Identify which cell holds the provided text, then report its (x, y) central coordinate. 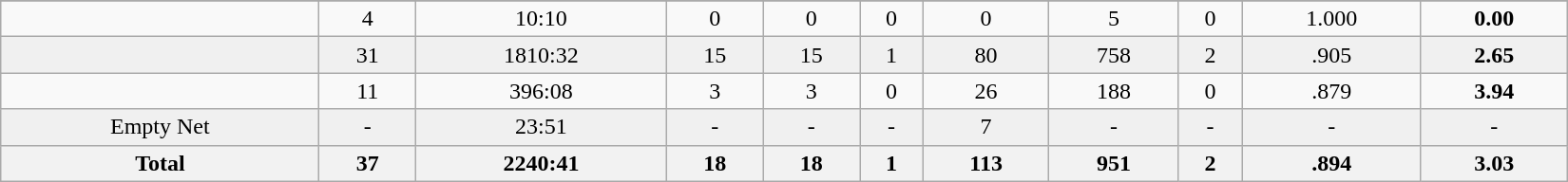
0.00 (1494, 19)
23:51 (542, 127)
1.000 (1331, 19)
951 (1114, 163)
4 (368, 19)
5 (1114, 19)
2240:41 (542, 163)
31 (368, 55)
758 (1114, 55)
80 (986, 55)
.905 (1331, 55)
Empty Net (160, 127)
Total (160, 163)
188 (1114, 91)
3.94 (1494, 91)
11 (368, 91)
7 (986, 127)
.879 (1331, 91)
10:10 (542, 19)
113 (986, 163)
26 (986, 91)
.894 (1331, 163)
1810:32 (542, 55)
37 (368, 163)
396:08 (542, 91)
3.03 (1494, 163)
2.65 (1494, 55)
